Output the [x, y] coordinate of the center of the cell containing the given text.  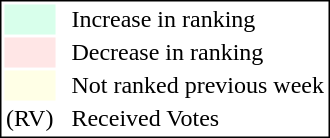
Decrease in ranking [198, 53]
Increase in ranking [198, 19]
Received Votes [198, 119]
Not ranked previous week [198, 85]
(RV) [29, 119]
